Return [x, y] of the center of cell containing provided text 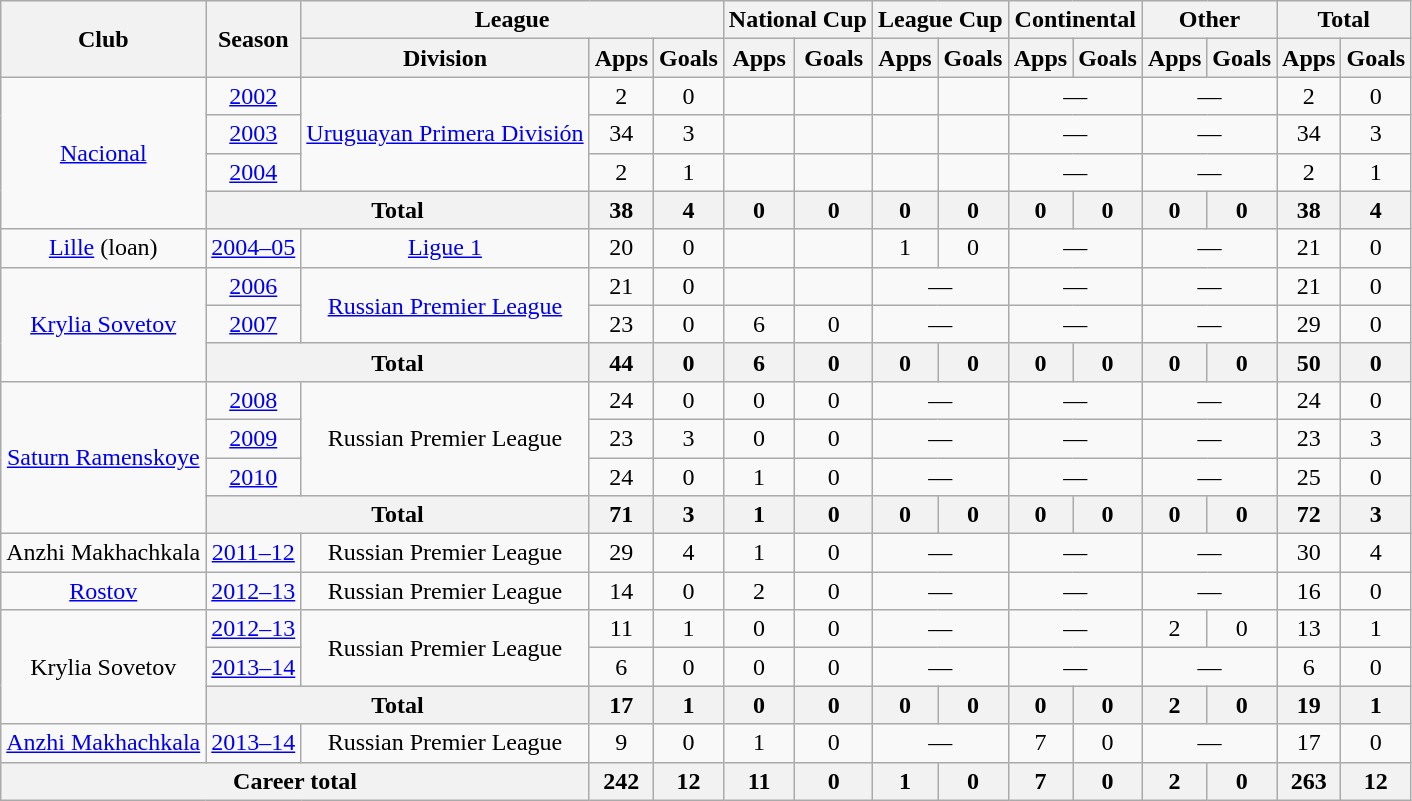
Division [445, 58]
2003 [254, 134]
2009 [254, 438]
Other [1209, 20]
50 [1309, 362]
2004–05 [254, 248]
44 [621, 362]
13 [1309, 629]
Nacional [104, 153]
Lille (loan) [104, 248]
Club [104, 39]
Saturn Ramenskoye [104, 457]
30 [1309, 553]
19 [1309, 705]
16 [1309, 591]
League Cup [940, 20]
9 [621, 743]
2011–12 [254, 553]
Season [254, 39]
2007 [254, 324]
25 [1309, 477]
72 [1309, 515]
242 [621, 781]
20 [621, 248]
2002 [254, 96]
League [512, 20]
71 [621, 515]
Ligue 1 [445, 248]
Uruguayan Primera División [445, 134]
National Cup [798, 20]
Rostov [104, 591]
2006 [254, 286]
Continental [1075, 20]
263 [1309, 781]
2004 [254, 172]
14 [621, 591]
2010 [254, 477]
Career total [295, 781]
2008 [254, 400]
